Identify which cell holds the provided text, then report its (x, y) central coordinate. 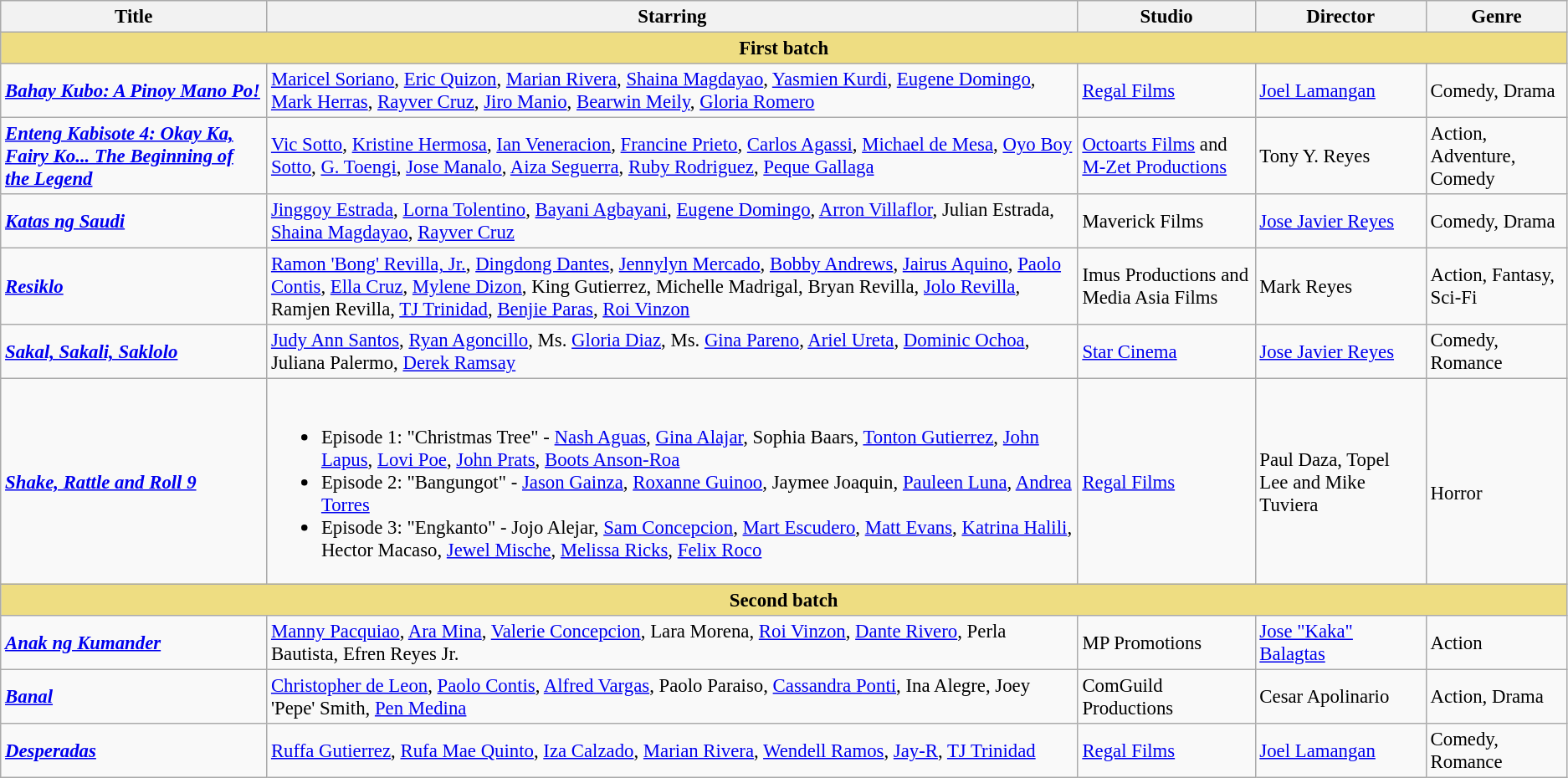
ComGuild Productions (1166, 696)
Star Cinema (1166, 351)
Jinggoy Estrada, Lorna Tolentino, Bayani Agbayani, Eugene Domingo, Arron Villaflor, Julian Estrada, Shaina Magdayao, Rayver Cruz (673, 221)
Maverick Films (1166, 221)
Genre (1496, 17)
Mark Reyes (1340, 287)
Bahay Kubo: A Pinoy Mano Po! (134, 90)
Enteng Kabisote 4: Okay Ka, Fairy Ko... The Beginning of the Legend (134, 156)
Title (134, 17)
First batch (784, 49)
Manny Pacquiao, Ara Mina, Valerie Concepcion, Lara Morena, Roi Vinzon, Dante Rivero, Perla Bautista, Efren Reyes Jr. (673, 642)
Anak ng Kumander (134, 642)
Christopher de Leon, Paolo Contis, Alfred Vargas, Paolo Paraiso, Cassandra Ponti, Ina Alegre, Joey 'Pepe' Smith, Pen Medina (673, 696)
Banal (134, 696)
Horror (1496, 482)
Action (1496, 642)
Action, Drama (1496, 696)
Ruffa Gutierrez, Rufa Mae Quinto, Iza Calzado, Marian Rivera, Wendell Ramos, Jay-R, TJ Trinidad (673, 751)
Action, Adventure, Comedy (1496, 156)
Action, Fantasy, Sci-Fi (1496, 287)
Katas ng Saudi (134, 221)
Second batch (784, 600)
Cesar Apolinario (1340, 696)
Desperadas (134, 751)
MP Promotions (1166, 642)
Paul Daza, Topel Lee and Mike Tuviera (1340, 482)
Jose "Kaka" Balagtas (1340, 642)
Sakal, Sakali, Saklolo (134, 351)
Judy Ann Santos, Ryan Agoncillo, Ms. Gloria Diaz, Ms. Gina Pareno, Ariel Ureta, Dominic Ochoa, Juliana Palermo, Derek Ramsay (673, 351)
Starring (673, 17)
Tony Y. Reyes (1340, 156)
Imus Productions and Media Asia Films (1166, 287)
Shake, Rattle and Roll 9 (134, 482)
Studio (1166, 17)
Resiklo (134, 287)
Octoarts Films and M-Zet Productions (1166, 156)
Director (1340, 17)
